Capture the cell that displays the provided text and extract its (X, Y) central coordinate. 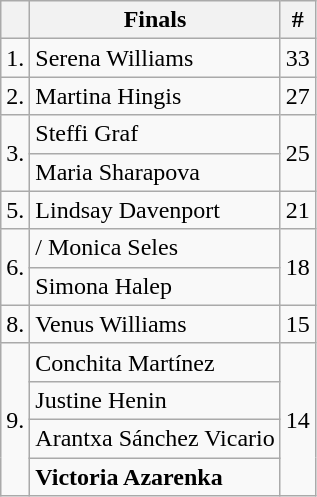
Victoria Azarenka (155, 477)
3. (16, 153)
18 (298, 267)
1. (16, 58)
5. (16, 210)
27 (298, 96)
8. (16, 324)
Maria Sharapova (155, 172)
Conchita Martínez (155, 362)
Simona Halep (155, 286)
21 (298, 210)
Venus Williams (155, 324)
Arantxa Sánchez Vicario (155, 438)
# (298, 20)
33 (298, 58)
Steffi Graf (155, 134)
2. (16, 96)
Martina Hingis (155, 96)
25 (298, 153)
15 (298, 324)
9. (16, 419)
14 (298, 419)
/ Monica Seles (155, 248)
6. (16, 267)
Serena Williams (155, 58)
Justine Henin (155, 400)
Lindsay Davenport (155, 210)
Finals (155, 20)
